Output the (x, y) coordinate of the center of the cell containing the given text.  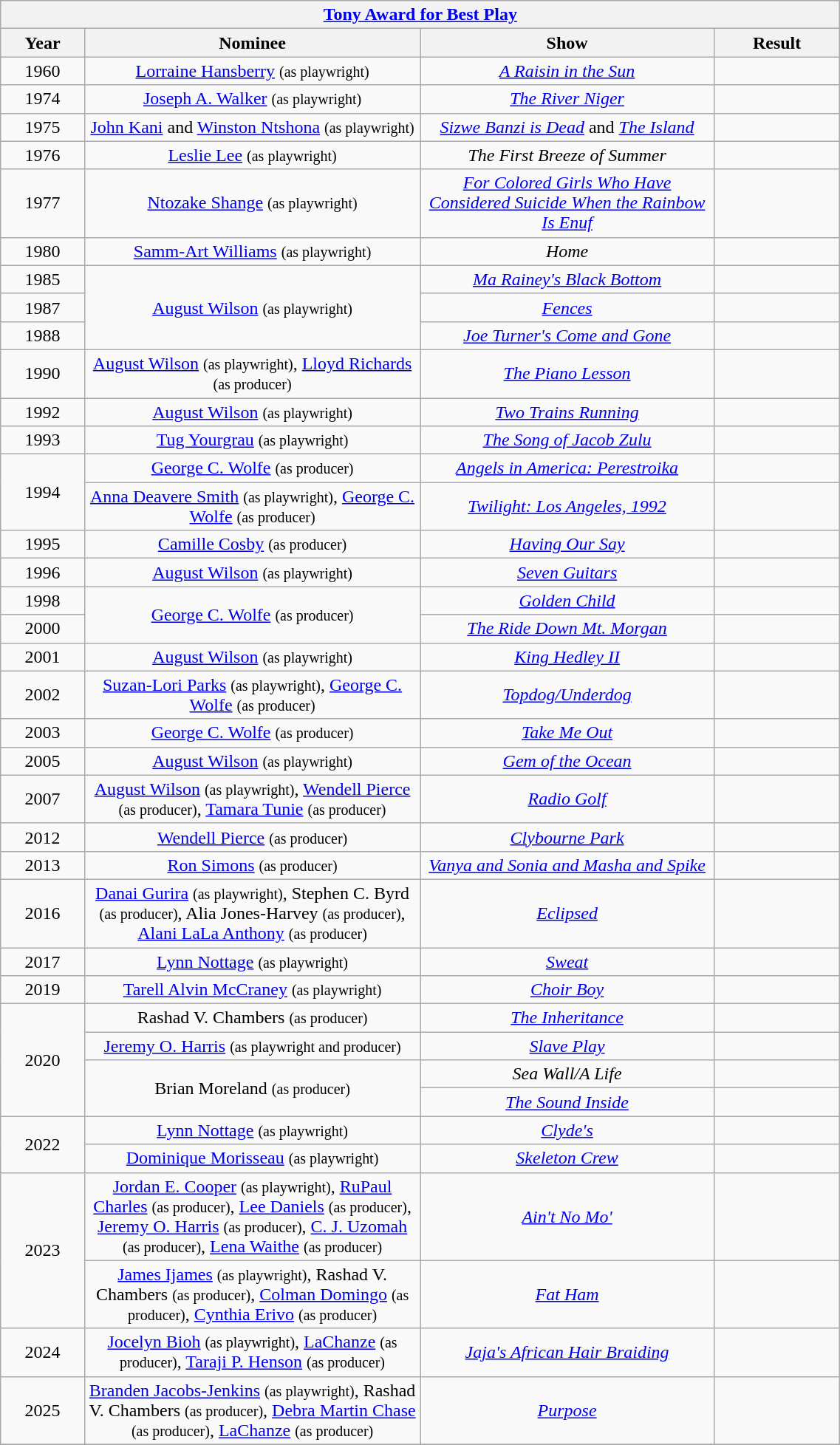
2012 (43, 837)
2020 (43, 1060)
1994 (43, 492)
2016 (43, 913)
Radio Golf (567, 799)
2024 (43, 1352)
Danai Gurira (as playwright), Stephen C. Byrd (as producer), Alia Jones-Harvey (as producer), Alani LaLa Anthony (as producer) (252, 913)
2025 (43, 1410)
Nominee (252, 43)
1980 (43, 251)
The Inheritance (567, 1018)
Take Me Out (567, 733)
The Sound Inside (567, 1102)
Slave Play (567, 1046)
King Hedley II (567, 657)
1990 (43, 374)
2001 (43, 657)
Branden Jacobs-Jenkins (as playwright), Rashad V. Chambers (as producer), Debra Martin Chase (as producer), LaChanze (as producer) (252, 1410)
Having Our Say (567, 544)
2007 (43, 799)
Ron Simons (as producer) (252, 865)
For Colored Girls Who Have Considered Suicide When the Rainbow Is Enuf (567, 203)
Twilight: Los Angeles, 1992 (567, 507)
Sizwe Banzi is Dead and The Island (567, 127)
2000 (43, 629)
Tony Award for Best Play (420, 15)
Golden Child (567, 601)
Samm-Art Williams (as playwright) (252, 251)
John Kani and Winston Ntshona (as playwright) (252, 127)
1960 (43, 71)
Home (567, 251)
Fences (567, 307)
Ntozake Shange (as playwright) (252, 203)
A Raisin in the Sun (567, 71)
Suzan-Lori Parks (as playwright), George C. Wolfe (as producer) (252, 694)
Joe Turner's Come and Gone (567, 335)
Dominique Morisseau (as playwright) (252, 1158)
Anna Deavere Smith (as playwright), George C. Wolfe (as producer) (252, 507)
August Wilson (as playwright), Wendell Pierce (as producer), Tamara Tunie (as producer) (252, 799)
Tarell Alvin McCraney (as playwright) (252, 990)
Gem of the Ocean (567, 761)
1988 (43, 335)
2003 (43, 733)
Seven Guitars (567, 573)
Lorraine Hansberry (as playwright) (252, 71)
The River Niger (567, 99)
1998 (43, 601)
Angels in America: Perestroika (567, 468)
1974 (43, 99)
1992 (43, 411)
Ain't No Mo' (567, 1216)
The Song of Jacob Zulu (567, 440)
1987 (43, 307)
Clyde's (567, 1130)
The Ride Down Mt. Morgan (567, 629)
Skeleton Crew (567, 1158)
2013 (43, 865)
Eclipsed (567, 913)
James Ijames (as playwright), Rashad V. Chambers (as producer), Colman Domingo (as producer), Cynthia Erivo (as producer) (252, 1294)
Jeremy O. Harris (as playwright and producer) (252, 1046)
August Wilson (as playwright), Lloyd Richards (as producer) (252, 374)
The First Breeze of Summer (567, 155)
Tug Yourgrau (as playwright) (252, 440)
Result (776, 43)
Ma Rainey's Black Bottom (567, 279)
1975 (43, 127)
Sweat (567, 961)
Wendell Pierce (as producer) (252, 837)
Topdog/Underdog (567, 694)
2019 (43, 990)
1993 (43, 440)
Camille Cosby (as producer) (252, 544)
2002 (43, 694)
1977 (43, 203)
Clybourne Park (567, 837)
The Piano Lesson (567, 374)
Vanya and Sonia and Masha and Spike (567, 865)
Jaja's African Hair Braiding (567, 1352)
1996 (43, 573)
Year (43, 43)
2005 (43, 761)
Brian Moreland (as producer) (252, 1088)
Fat Ham (567, 1294)
1985 (43, 279)
Jocelyn Bioh (as playwright), LaChanze (as producer), Taraji P. Henson (as producer) (252, 1352)
Choir Boy (567, 990)
1995 (43, 544)
2022 (43, 1144)
Two Trains Running (567, 411)
2023 (43, 1250)
Joseph A. Walker (as playwright) (252, 99)
Rashad V. Chambers (as producer) (252, 1018)
1976 (43, 155)
Show (567, 43)
Purpose (567, 1410)
Sea Wall/A Life (567, 1074)
2017 (43, 961)
Leslie Lee (as playwright) (252, 155)
